Search for the cell housing the specified text and yield its (x, y) center coordinate. 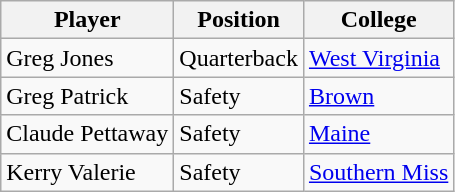
Position (239, 20)
Player (88, 20)
College (378, 20)
Kerry Valerie (88, 172)
Claude Pettaway (88, 134)
Maine (378, 134)
Quarterback (239, 58)
West Virginia (378, 58)
Southern Miss (378, 172)
Brown (378, 96)
Greg Patrick (88, 96)
Greg Jones (88, 58)
